Capture the cell that displays the provided text and extract its [x, y] central coordinate. 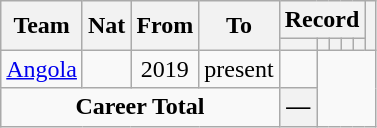
2019 [165, 69]
To [239, 26]
Career Total [140, 107]
Angola [42, 69]
Nat [106, 26]
From [165, 26]
Team [42, 26]
present [239, 69]
Record [322, 20]
— [298, 107]
